Extract the (x, y) coordinate from the center of the cell holding the provided text.  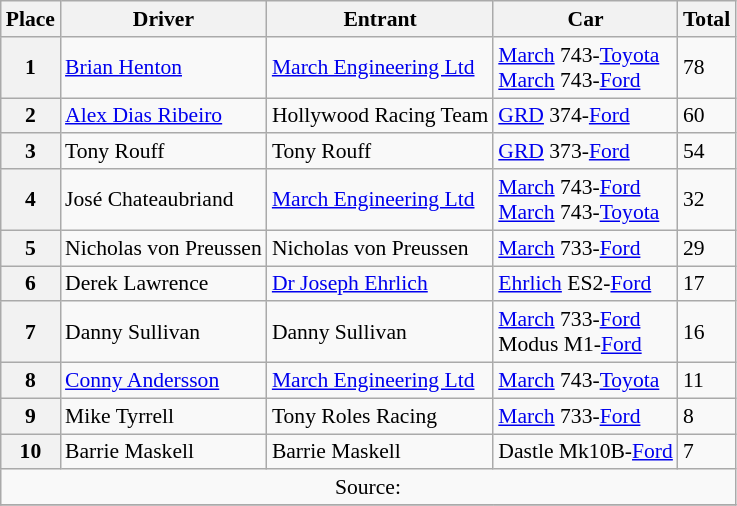
GRD 374-Ford (586, 116)
Dastle Mk10B-Ford (586, 452)
GRD 373-Ford (586, 152)
March 743-FordMarch 743-Toyota (586, 200)
Mike Tyrrell (164, 416)
Tony Roles Racing (380, 416)
Conny Andersson (164, 381)
32 (706, 200)
4 (30, 200)
17 (706, 284)
78 (706, 68)
March 733-FordModus M1-Ford (586, 332)
March 743-ToyotaMarch 743-Ford (586, 68)
54 (706, 152)
5 (30, 248)
Driver (164, 19)
March 743-Toyota (586, 381)
10 (30, 452)
9 (30, 416)
6 (30, 284)
Derek Lawrence (164, 284)
Ehrlich ES2-Ford (586, 284)
Source: (368, 488)
16 (706, 332)
Total (706, 19)
Alex Dias Ribeiro (164, 116)
Car (586, 19)
60 (706, 116)
1 (30, 68)
José Chateaubriand (164, 200)
11 (706, 381)
Entrant (380, 19)
3 (30, 152)
2 (30, 116)
Hollywood Racing Team (380, 116)
Place (30, 19)
Dr Joseph Ehrlich (380, 284)
29 (706, 248)
Brian Henton (164, 68)
